Extract the [X, Y] coordinate from the center of the cell holding the provided text.  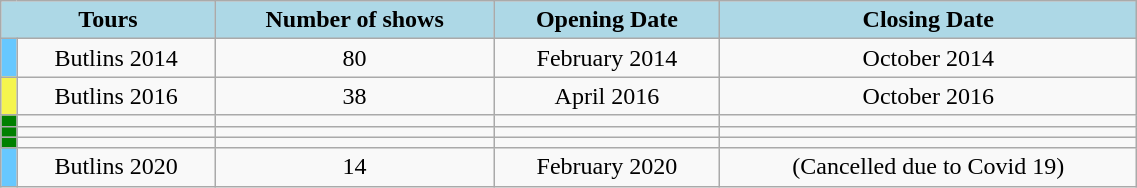
38 [354, 96]
October 2016 [928, 96]
Tours [108, 20]
Butlins 2020 [116, 167]
Number of shows [354, 20]
Butlins 2016 [116, 96]
Closing Date [928, 20]
(Cancelled due to Covid 19) [928, 167]
14 [354, 167]
Opening Date [607, 20]
80 [354, 58]
October 2014 [928, 58]
Butlins 2014 [116, 58]
April 2016 [607, 96]
February 2014 [607, 58]
February 2020 [607, 167]
